From the cell containing the given text, extract its center point as [x, y] coordinate. 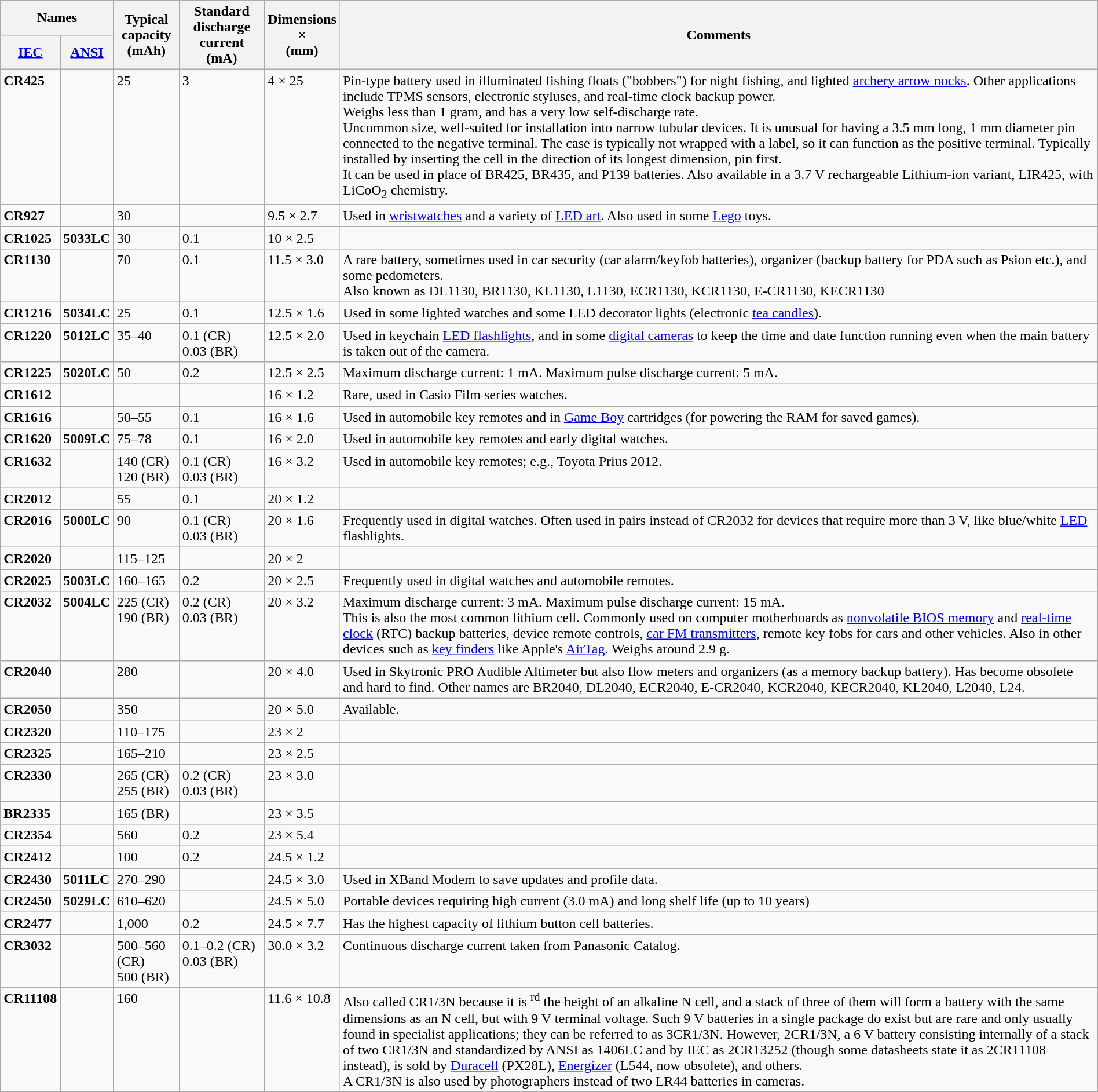
11.5 × 3.0 [302, 275]
CR2025 [30, 580]
CR2320 [30, 731]
5029LC [87, 901]
20 × 2 [302, 558]
20 × 1.2 [302, 499]
23 × 3.0 [302, 783]
20 × 4.0 [302, 679]
24.5 × 1.2 [302, 857]
610–620 [146, 901]
55 [146, 499]
12.5 × 1.6 [302, 313]
CR927 [30, 216]
165 (BR) [146, 813]
Used in wristwatches and a variety of LED art. Also used in some Lego toys. [718, 216]
160 [146, 1040]
CR1220 [30, 343]
CR1130 [30, 275]
Comments [718, 35]
5011LC [87, 879]
560 [146, 835]
16 × 3.2 [302, 469]
500–560 (CR)500 (BR) [146, 961]
Frequently used in digital watches and automobile remotes. [718, 580]
11.6 × 10.8 [302, 1040]
5004LC [87, 626]
CR1616 [30, 417]
Names [57, 18]
265 (CR)255 (BR) [146, 783]
5003LC [87, 580]
CR2430 [30, 879]
CR1225 [30, 372]
Used in some lighted watches and some LED decorator lights (electronic tea candles). [718, 313]
Frequently used in digital watches. Often used in pairs instead of CR2032 for devices that require more than 3 V, like blue/white LED flashlights. [718, 528]
115–125 [146, 558]
160–165 [146, 580]
CR2477 [30, 923]
Has the highest capacity of lithium button cell batteries. [718, 923]
23 × 2 [302, 731]
9.5 × 2.7 [302, 216]
12.5 × 2.5 [302, 372]
24.5 × 5.0 [302, 901]
Rare, used in Casio Film series watches. [718, 395]
Used in automobile key remotes and early digital watches. [718, 439]
CR2354 [30, 835]
CR1216 [30, 313]
270–290 [146, 879]
24.5 × 3.0 [302, 879]
Portable devices requiring high current (3.0 mA) and long shelf life (up to 10 years) [718, 901]
0.1–0.2 (CR)0.03 (BR) [221, 961]
CR2020 [30, 558]
CR2412 [30, 857]
CR2450 [30, 901]
280 [146, 679]
20 × 1.6 [302, 528]
CR2330 [30, 783]
30.0 × 3.2 [302, 961]
35–40 [146, 343]
20 × 3.2 [302, 626]
16 × 1.6 [302, 417]
Dimensions × (mm) [302, 35]
Standard discharge current(mA) [221, 35]
225 (CR)190 (BR) [146, 626]
Used in XBand Modem to save updates and profile data. [718, 879]
CR2040 [30, 679]
4 × 25 [302, 137]
CR2050 [30, 709]
20 × 5.0 [302, 709]
CR11108 [30, 1040]
Used in automobile key remotes; e.g., Toyota Prius 2012. [718, 469]
CR1632 [30, 469]
Used in automobile key remotes and in Game Boy cartridges (for powering the RAM for saved games). [718, 417]
ANSI [87, 52]
5034LC [87, 313]
Continuous discharge current taken from Panasonic Catalog. [718, 961]
350 [146, 709]
5012LC [87, 343]
CR1620 [30, 439]
23 × 3.5 [302, 813]
1,000 [146, 923]
BR2335 [30, 813]
90 [146, 528]
3 [221, 137]
CR2016 [30, 528]
50–55 [146, 417]
16 × 2.0 [302, 439]
23 × 2.5 [302, 753]
CR3032 [30, 961]
23 × 5.4 [302, 835]
100 [146, 857]
110–175 [146, 731]
20 × 2.5 [302, 580]
16 × 1.2 [302, 395]
Available. [718, 709]
140 (CR)120 (BR) [146, 469]
12.5 × 2.0 [302, 343]
75–78 [146, 439]
24.5 × 7.7 [302, 923]
Maximum discharge current: 1 mA. Maximum pulse discharge current: 5 mA. [718, 372]
5009LC [87, 439]
50 [146, 372]
10 × 2.5 [302, 238]
165–210 [146, 753]
CR1612 [30, 395]
5020LC [87, 372]
CR2032 [30, 626]
70 [146, 275]
CR425 [30, 137]
IEC [30, 52]
Typical capacity(mAh) [146, 35]
CR2012 [30, 499]
CR1025 [30, 238]
5033LC [87, 238]
CR2325 [30, 753]
5000LC [87, 528]
